Provide the (X, Y) coordinate of the cell's center where the given text is located.  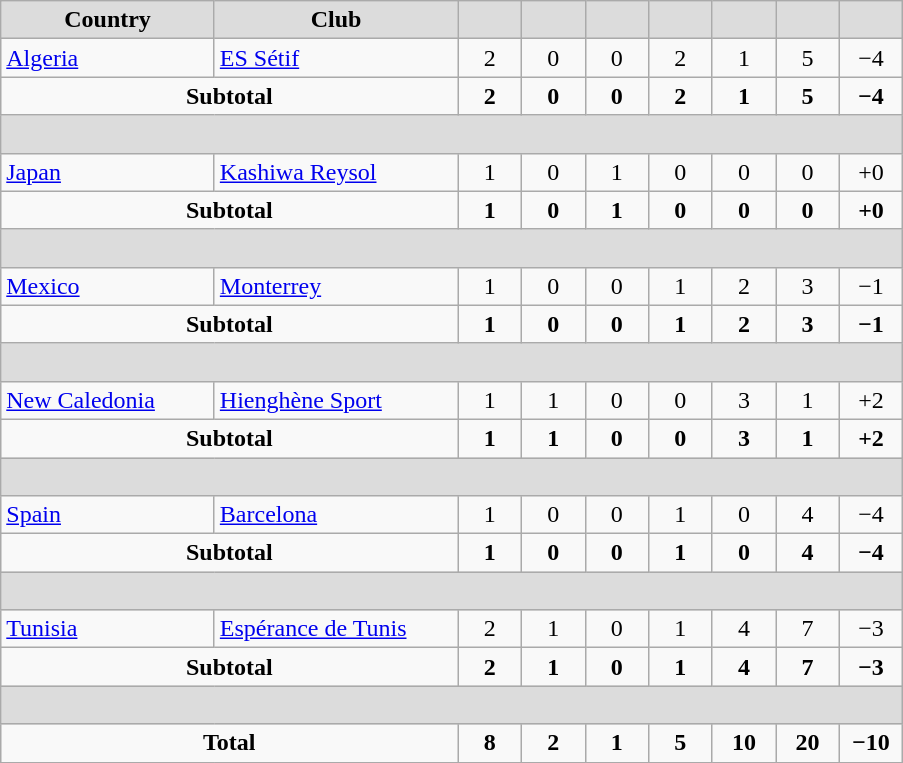
−10 (871, 743)
Club (336, 20)
10 (744, 743)
ES Sétif (336, 58)
Monterrey (336, 286)
Total (230, 743)
20 (808, 743)
Japan (108, 172)
New Caledonia (108, 400)
Mexico (108, 286)
Barcelona (336, 515)
Hienghène Sport (336, 400)
8 (490, 743)
Algeria (108, 58)
Tunisia (108, 629)
Spain (108, 515)
Kashiwa Reysol (336, 172)
Espérance de Tunis (336, 629)
Country (108, 20)
